Locate the cell with the specified text and output its [x, y] center coordinate. 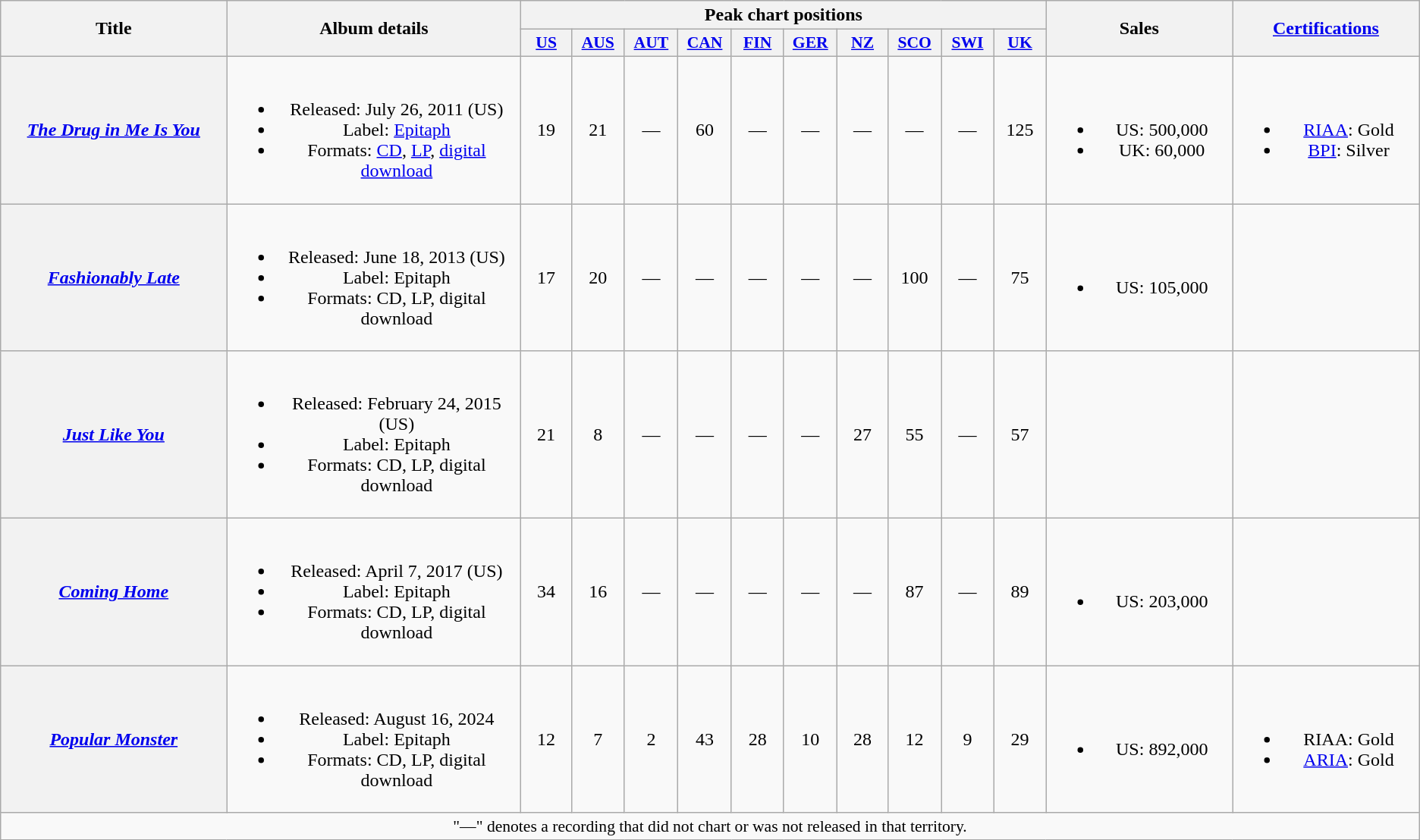
GER [810, 43]
Fashionably Late [114, 277]
75 [1019, 277]
US: 892,000 [1139, 739]
Album details [374, 29]
55 [914, 435]
The Drug in Me Is You [114, 130]
57 [1019, 435]
SCO [914, 43]
US: 500,000UK: 60,000 [1139, 130]
87 [914, 592]
20 [598, 277]
43 [705, 739]
100 [914, 277]
Sales [1139, 29]
Released: June 18, 2013 (US)Label: EpitaphFormats: CD, LP, digital download [374, 277]
US: 203,000 [1139, 592]
9 [968, 739]
Coming Home [114, 592]
NZ [863, 43]
AUS [598, 43]
US: 105,000 [1139, 277]
SWI [968, 43]
2 [651, 739]
125 [1019, 130]
8 [598, 435]
Peak chart positions [784, 15]
AUT [651, 43]
"—" denotes a recording that did not chart or was not released in that territory. [710, 826]
17 [546, 277]
16 [598, 592]
RIAA: GoldARIA: Gold [1326, 739]
60 [705, 130]
Just Like You [114, 435]
US [546, 43]
Released: February 24, 2015 (US)Label: EpitaphFormats: CD, LP, digital download [374, 435]
Released: August 16, 2024Label: EpitaphFormats: CD, LP, digital download [374, 739]
7 [598, 739]
10 [810, 739]
89 [1019, 592]
UK [1019, 43]
CAN [705, 43]
Released: July 26, 2011 (US)Label: EpitaphFormats: CD, LP, digital download [374, 130]
27 [863, 435]
RIAA: GoldBPI: Silver [1326, 130]
FIN [757, 43]
Certifications [1326, 29]
19 [546, 130]
34 [546, 592]
Popular Monster [114, 739]
29 [1019, 739]
Released: April 7, 2017 (US)Label: EpitaphFormats: CD, LP, digital download [374, 592]
Title [114, 29]
